For the text-containing cell, return its midpoint in (X, Y) coordinate format. 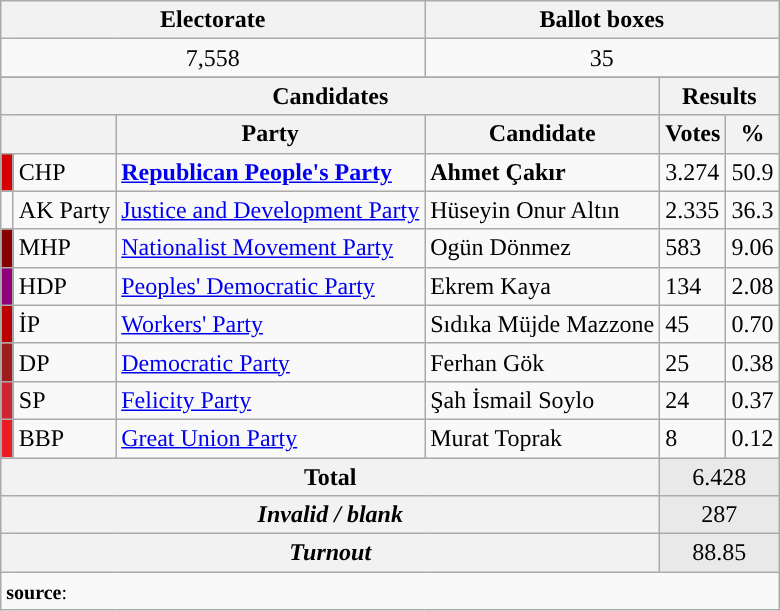
% (752, 134)
287 (720, 515)
36.3 (752, 210)
Candidates (330, 96)
MHP (64, 248)
Candidate (542, 134)
Democratic Party (270, 362)
source: (390, 591)
AK Party (64, 210)
DP (64, 362)
0.38 (752, 362)
8 (693, 438)
Great Union Party (270, 438)
Murat Toprak (542, 438)
24 (693, 400)
0.70 (752, 324)
0.12 (752, 438)
Nationalist Movement Party (270, 248)
6.428 (720, 477)
9.06 (752, 248)
2.08 (752, 286)
Ferhan Gök (542, 362)
Invalid / blank (330, 515)
Peoples' Democratic Party (270, 286)
Ballot boxes (602, 20)
583 (693, 248)
0.37 (752, 400)
Total (330, 477)
7,558 (213, 58)
SP (64, 400)
45 (693, 324)
CHP (64, 172)
Republican People's Party (270, 172)
Results (720, 96)
50.9 (752, 172)
Party (270, 134)
Ogün Dönmez (542, 248)
Şah İsmail Soylo (542, 400)
134 (693, 286)
Justice and Development Party (270, 210)
2.335 (693, 210)
Felicity Party (270, 400)
İP (64, 324)
Votes (693, 134)
3.274 (693, 172)
Turnout (330, 553)
25 (693, 362)
Workers' Party (270, 324)
Hüseyin Onur Altın (542, 210)
Sıdıka Müjde Mazzone (542, 324)
Ekrem Kaya (542, 286)
HDP (64, 286)
Ahmet Çakır (542, 172)
35 (602, 58)
88.85 (720, 553)
BBP (64, 438)
Electorate (213, 20)
